Scan for the cell matching the given text and deliver its [x, y] coordinate at center. 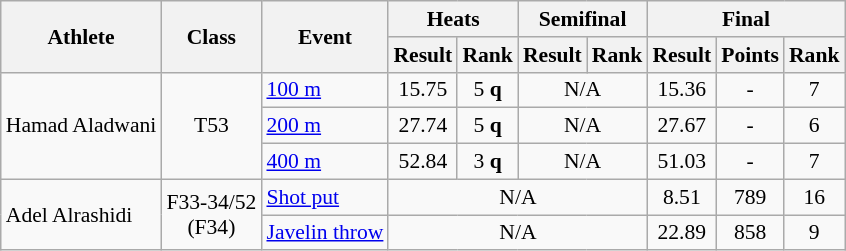
15.75 [422, 90]
Athlete [82, 36]
22.89 [682, 233]
52.84 [422, 162]
Final [746, 19]
100 m [324, 90]
15.36 [682, 90]
9 [814, 233]
Class [211, 36]
6 [814, 126]
F33-34/52(F34) [211, 214]
789 [750, 197]
Event [324, 36]
858 [750, 233]
Javelin throw [324, 233]
Heats [452, 19]
Points [750, 55]
16 [814, 197]
Semifinal [582, 19]
Adel Alrashidi [82, 214]
200 m [324, 126]
27.74 [422, 126]
Hamad Aladwani [82, 126]
8.51 [682, 197]
T53 [211, 126]
51.03 [682, 162]
Shot put [324, 197]
3 q [488, 162]
27.67 [682, 126]
400 m [324, 162]
